Output the (x, y) coordinate of the center of the cell containing the given text.  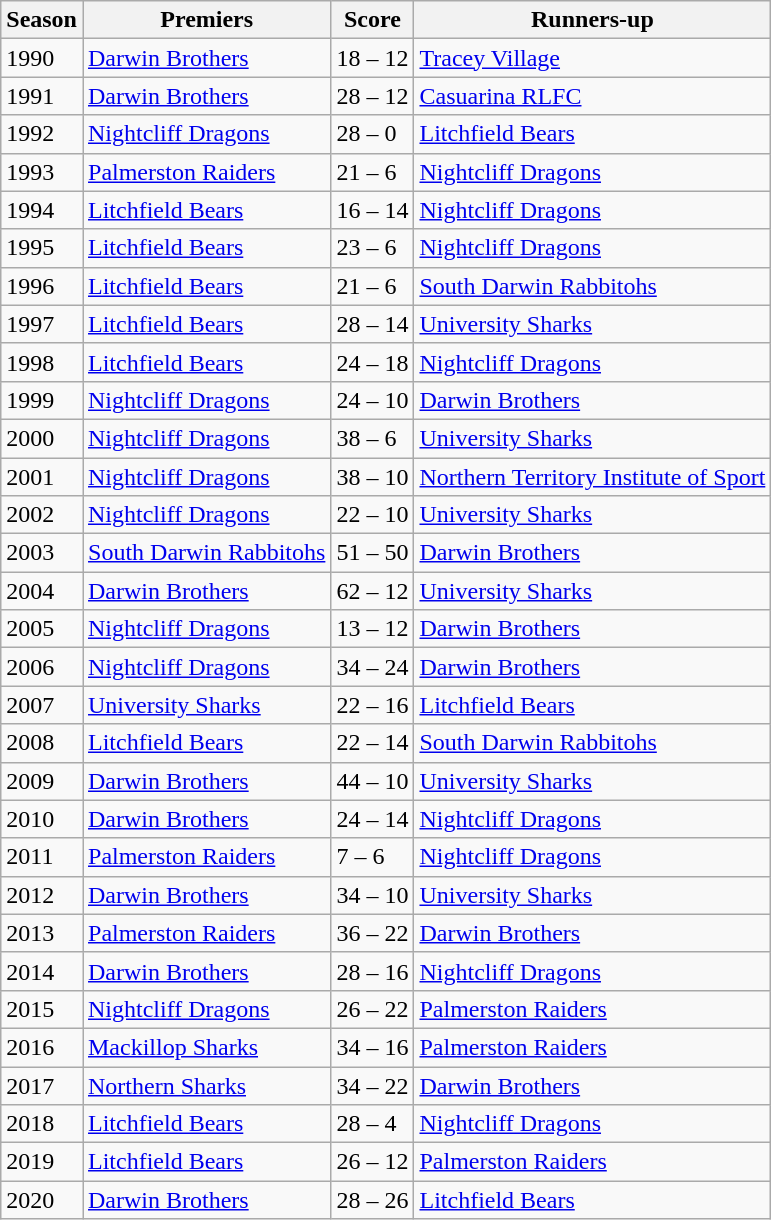
2009 (42, 781)
24 – 14 (372, 819)
23 – 6 (372, 248)
22 – 10 (372, 515)
22 – 14 (372, 743)
2012 (42, 895)
7 – 6 (372, 857)
34 – 10 (372, 895)
2011 (42, 857)
1994 (42, 210)
44 – 10 (372, 781)
26 – 22 (372, 1009)
1995 (42, 248)
1993 (42, 172)
28 – 16 (372, 971)
34 – 22 (372, 1085)
24 – 18 (372, 362)
13 – 12 (372, 629)
2015 (42, 1009)
2013 (42, 933)
2004 (42, 591)
51 – 50 (372, 553)
18 – 12 (372, 58)
Mackillop Sharks (206, 1047)
2020 (42, 1200)
28 – 14 (372, 324)
Tracey Village (592, 58)
Casuarina RLFC (592, 96)
2006 (42, 667)
28 – 4 (372, 1124)
2018 (42, 1124)
Score (372, 20)
26 – 12 (372, 1162)
2008 (42, 743)
24 – 10 (372, 400)
36 – 22 (372, 933)
28 – 26 (372, 1200)
1996 (42, 286)
Season (42, 20)
2016 (42, 1047)
Premiers (206, 20)
1999 (42, 400)
2019 (42, 1162)
34 – 24 (372, 667)
1990 (42, 58)
62 – 12 (372, 591)
38 – 6 (372, 438)
2010 (42, 819)
16 – 14 (372, 210)
2014 (42, 971)
2002 (42, 515)
2001 (42, 477)
22 – 16 (372, 705)
1992 (42, 134)
34 – 16 (372, 1047)
1991 (42, 96)
2003 (42, 553)
2007 (42, 705)
Runners-up (592, 20)
38 – 10 (372, 477)
Northern Territory Institute of Sport (592, 477)
28 – 12 (372, 96)
28 – 0 (372, 134)
1997 (42, 324)
2000 (42, 438)
2005 (42, 629)
1998 (42, 362)
Northern Sharks (206, 1085)
2017 (42, 1085)
